From the cell containing the given text, extract its center point as [x, y] coordinate. 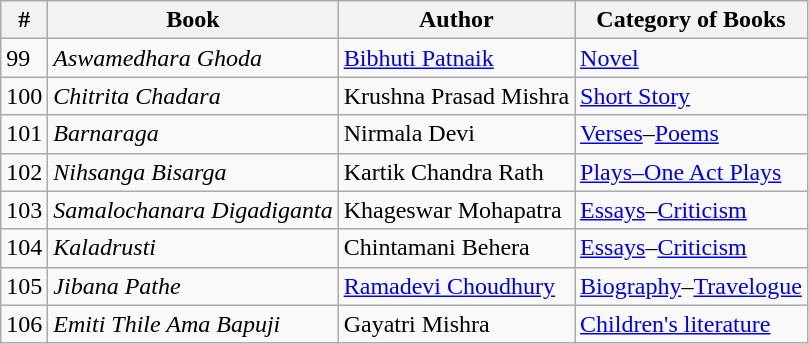
Nihsanga Bisarga [193, 172]
Bibhuti Patnaik [456, 58]
Chintamani Behera [456, 248]
Ramadevi Choudhury [456, 286]
Biography–Travelogue [692, 286]
Aswamedhara Ghoda [193, 58]
103 [24, 210]
106 [24, 324]
Barnaraga [193, 134]
Author [456, 20]
Nirmala Devi [456, 134]
Khageswar Mohapatra [456, 210]
Novel [692, 58]
Krushna Prasad Mishra [456, 96]
Book [193, 20]
Kaladrusti [193, 248]
Short Story [692, 96]
99 [24, 58]
104 [24, 248]
# [24, 20]
Category of Books [692, 20]
Emiti Thile Ama Bapuji [193, 324]
Children's literature [692, 324]
Kartik Chandra Rath [456, 172]
Chitrita Chadara [193, 96]
102 [24, 172]
101 [24, 134]
Plays–One Act Plays [692, 172]
Gayatri Mishra [456, 324]
105 [24, 286]
Jibana Pathe [193, 286]
100 [24, 96]
Samalochanara Digadiganta [193, 210]
Verses–Poems [692, 134]
